Search for the cell housing the specified text and yield its [X, Y] center coordinate. 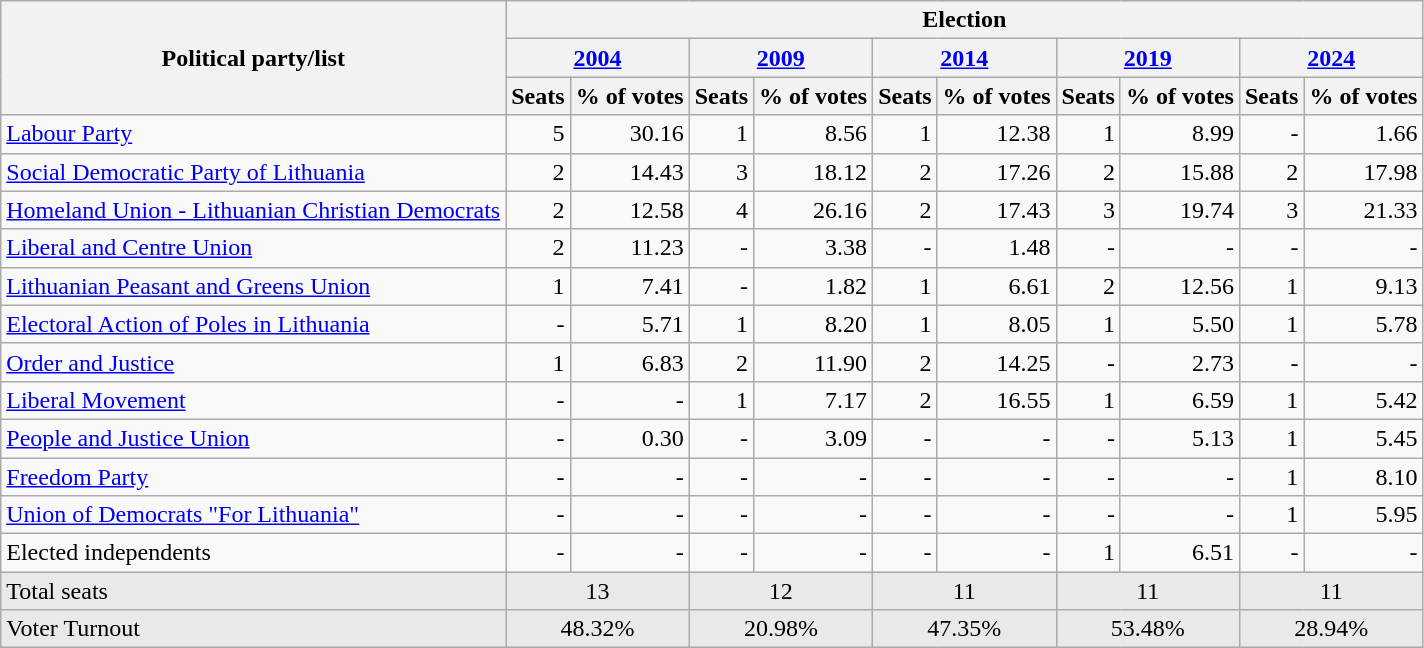
8.20 [814, 324]
5 [538, 134]
5.50 [1180, 324]
17.98 [1364, 172]
20.98% [780, 629]
1.48 [996, 248]
2009 [780, 58]
16.55 [996, 400]
Voter Turnout [254, 629]
Labour Party [254, 134]
12.58 [630, 210]
6.61 [996, 286]
Social Democratic Party of Lithuania [254, 172]
2004 [598, 58]
Liberal and Centre Union [254, 248]
14.43 [630, 172]
1.82 [814, 286]
8.10 [1364, 477]
47.35% [964, 629]
12.56 [1180, 286]
6.83 [630, 362]
12 [780, 591]
11.90 [814, 362]
Political party/list [254, 58]
Total seats [254, 591]
0.30 [630, 438]
3.09 [814, 438]
6.59 [1180, 400]
18.12 [814, 172]
8.56 [814, 134]
Freedom Party [254, 477]
30.16 [630, 134]
28.94% [1330, 629]
12.38 [996, 134]
26.16 [814, 210]
4 [721, 210]
21.33 [1364, 210]
48.32% [598, 629]
People and Justice Union [254, 438]
14.25 [996, 362]
15.88 [1180, 172]
Electoral Action of Poles in Lithuania [254, 324]
2024 [1330, 58]
3.38 [814, 248]
17.26 [996, 172]
8.05 [996, 324]
Elected independents [254, 553]
7.17 [814, 400]
5.95 [1364, 515]
6.51 [1180, 553]
Election [964, 20]
13 [598, 591]
5.13 [1180, 438]
9.13 [1364, 286]
Liberal Movement [254, 400]
8.99 [1180, 134]
5.45 [1364, 438]
2014 [964, 58]
Lithuanian Peasant and Greens Union [254, 286]
5.42 [1364, 400]
Union of Democrats "For Lithuania" [254, 515]
1.66 [1364, 134]
53.48% [1148, 629]
Homeland Union - Lithuanian Christian Democrats [254, 210]
17.43 [996, 210]
2019 [1148, 58]
5.78 [1364, 324]
5.71 [630, 324]
19.74 [1180, 210]
11.23 [630, 248]
7.41 [630, 286]
Order and Justice [254, 362]
2.73 [1180, 362]
